Output the [X, Y] coordinate of the center of the cell containing the given text.  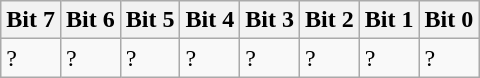
Bit 3 [270, 20]
Bit 1 [389, 20]
Bit 5 [150, 20]
Bit 7 [31, 20]
Bit 4 [210, 20]
Bit 6 [90, 20]
Bit 0 [449, 20]
Bit 2 [329, 20]
